From the cell containing the given text, extract its center point as [x, y] coordinate. 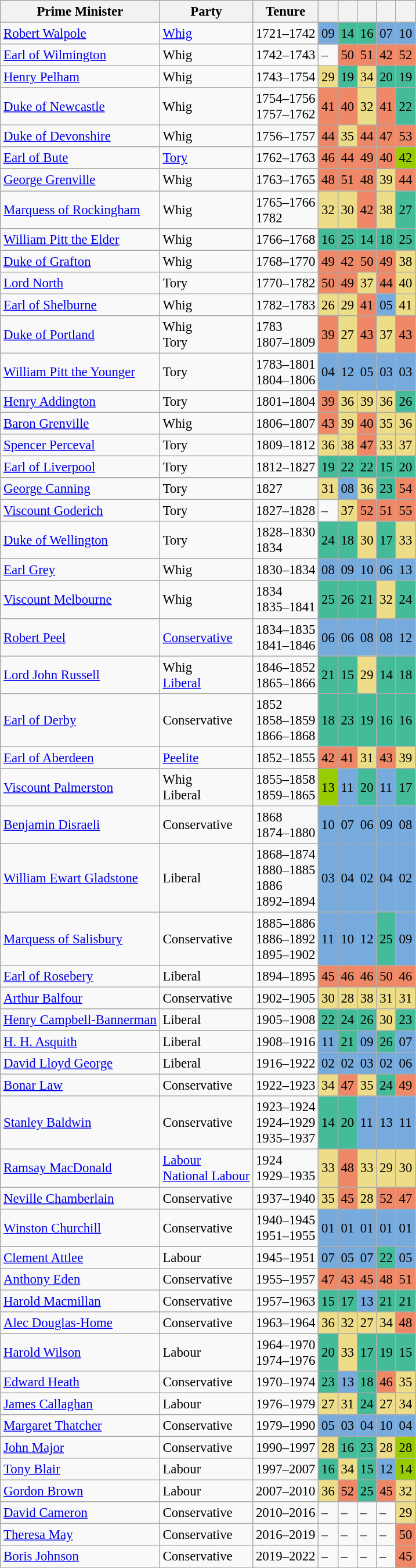
1754–17561757–1762 [285, 107]
Henry Pelham [80, 77]
1809–1812 [285, 445]
1964–19701974–1976 [285, 1353]
1940–19451951–1955 [285, 1227]
18341835–1841 [285, 600]
1756–1757 [285, 136]
1902–1905 [285, 999]
17831807–1809 [285, 334]
Ramsay MacDonald [80, 1168]
1763–1765 [285, 180]
1782–1783 [285, 305]
1945–1951 [285, 1257]
Earl of Rosebery [80, 976]
Party [207, 12]
Robert Walpole [80, 34]
1742–1743 [285, 55]
Duke of Wellington [80, 540]
Stanley Baldwin [80, 1123]
Peelite [207, 758]
Earl of Bute [80, 158]
Lord John Russell [80, 675]
H. H. Asquith [80, 1042]
18681874–1880 [285, 824]
Robert Peel [80, 637]
William Ewart Gladstone [80, 878]
Earl of Liverpool [80, 467]
Duke of Grafton [80, 261]
Earl of Shelburne [80, 305]
Tenure [285, 12]
Marquess of Rockingham [80, 210]
1916–1922 [285, 1064]
Margaret Thatcher [80, 1426]
1855–18581859–1865 [285, 787]
David Lloyd George [80, 1064]
1976–1979 [285, 1404]
18521858–18591866–1868 [285, 720]
1923–19241924–19291935–1937 [285, 1123]
Clement Attlee [80, 1257]
1852–1855 [285, 758]
Alec Douglas-Home [80, 1323]
Lord North [80, 283]
John Major [80, 1448]
William Pitt the Younger [80, 372]
Bonar Law [80, 1086]
William Pitt the Elder [80, 239]
1721–1742 [285, 34]
1768–1770 [285, 261]
Duke of Portland [80, 334]
1955–1957 [285, 1279]
1743–1754 [285, 77]
1846–18521865–1866 [285, 675]
Arthur Balfour [80, 999]
1783–18011804–1806 [285, 372]
19241929–1935 [285, 1168]
1762–1763 [285, 158]
Spencer Perceval [80, 445]
1937–1940 [285, 1198]
Henry Campbell-Bannerman [80, 1020]
1765–17661782 [285, 210]
1997–2007 [285, 1469]
Theresa May [80, 1535]
1905–1908 [285, 1020]
Earl of Aberdeen [80, 758]
James Callaghan [80, 1404]
1812–1827 [285, 467]
1963–1964 [285, 1323]
Benjamin Disraeli [80, 824]
2016–2019 [285, 1535]
Viscount Melbourne [80, 600]
1770–1782 [285, 283]
1868–18741880–188518861892–1894 [285, 878]
1957–1963 [285, 1301]
WhigTory [207, 334]
Winston Churchill [80, 1227]
2007–2010 [285, 1491]
Tony Blair [80, 1469]
1827–1828 [285, 511]
Anthony Eden [80, 1279]
Harold Macmillan [80, 1301]
LabourNational Labour [207, 1168]
55 [405, 511]
Baron Grenville [80, 423]
Harold Wilson [80, 1353]
George Grenville [80, 180]
Marquess of Salisbury [80, 939]
Viscount Palmerston [80, 787]
Boris Johnson [80, 1557]
Neville Chamberlain [80, 1198]
Earl of Wilmington [80, 55]
1970–1974 [285, 1382]
1922–1923 [285, 1086]
Gordon Brown [80, 1491]
Duke of Devonshire [80, 136]
54 [405, 489]
David Cameron [80, 1513]
Duke of Newcastle [80, 107]
1830–1834 [285, 570]
1806–1807 [285, 423]
1834–18351841–1846 [285, 637]
Edward Heath [80, 1382]
Viscount Goderich [80, 511]
George Canning [80, 489]
1990–1997 [285, 1448]
1885–18861886–18921895–1902 [285, 939]
53 [405, 136]
2019–2022 [285, 1557]
1979–1990 [285, 1426]
1908–1916 [285, 1042]
Earl Grey [80, 570]
Henry Addington [80, 402]
1828–18301834 [285, 540]
Earl of Derby [80, 720]
Prime Minister [80, 12]
2010–2016 [285, 1513]
1801–1804 [285, 402]
1827 [285, 489]
1766–1768 [285, 239]
1894–1895 [285, 976]
